Search for the cell housing the specified text and yield its (X, Y) center coordinate. 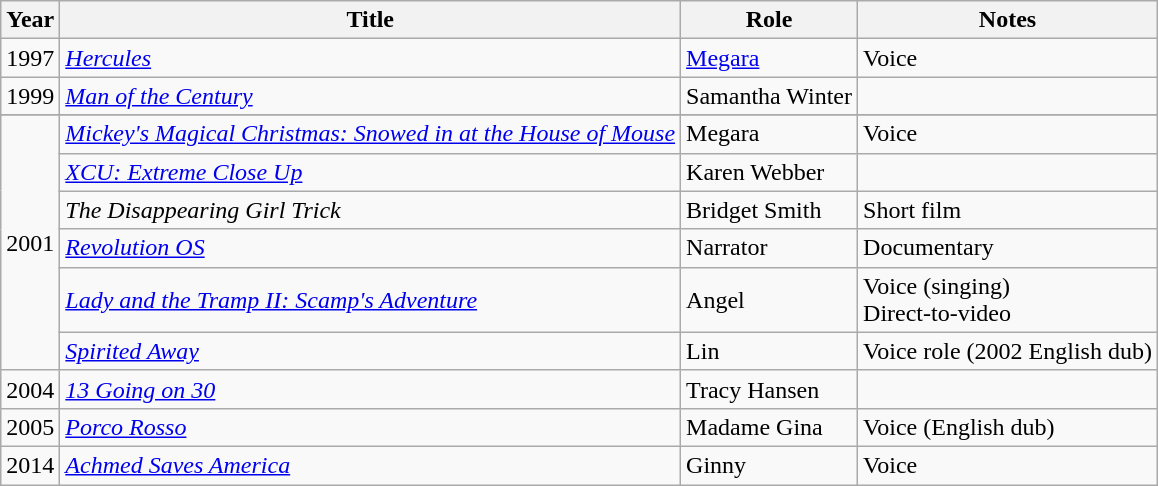
Lady and the Tramp II: Scamp's Adventure (370, 300)
Role (770, 20)
Short film (1008, 210)
Title (370, 20)
1997 (30, 58)
Angel (770, 300)
The Disappearing Girl Trick (370, 210)
XCU: Extreme Close Up (370, 172)
Notes (1008, 20)
2004 (30, 389)
1999 (30, 96)
13 Going on 30 (370, 389)
Karen Webber (770, 172)
Tracy Hansen (770, 389)
Narrator (770, 248)
Man of the Century (370, 96)
Voice role (2002 English dub) (1008, 351)
Spirited Away (370, 351)
Bridget Smith (770, 210)
Voice (singing)Direct-to-video (1008, 300)
Mickey's Magical Christmas: Snowed in at the House of Mouse (370, 134)
Porco Rosso (370, 427)
Revolution OS (370, 248)
Voice (English dub) (1008, 427)
Madame Gina (770, 427)
Hercules (370, 58)
2001 (30, 242)
Lin (770, 351)
2005 (30, 427)
Year (30, 20)
Ginny (770, 465)
Achmed Saves America (370, 465)
Samantha Winter (770, 96)
2014 (30, 465)
Documentary (1008, 248)
